Capture the cell that displays the provided text and extract its (X, Y) central coordinate. 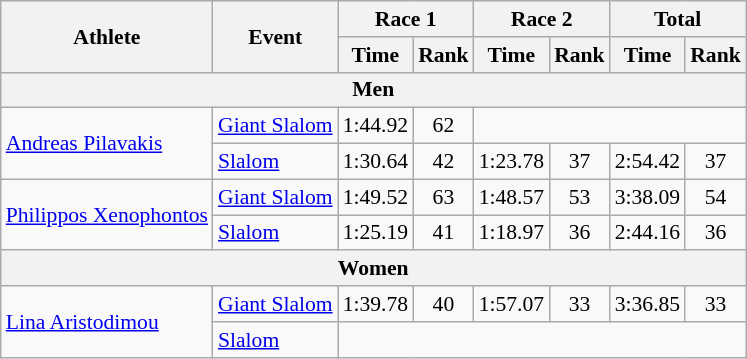
1:39.78 (376, 304)
Event (276, 36)
Athlete (107, 36)
Andreas Pilavakis (107, 144)
40 (444, 304)
54 (716, 197)
Race 1 (406, 19)
3:36.85 (648, 304)
1:30.64 (376, 162)
2:44.16 (648, 233)
2:54.42 (648, 162)
1:44.92 (376, 126)
1:57.07 (512, 304)
Men (374, 90)
Philippos Xenophontos (107, 214)
Race 2 (542, 19)
41 (444, 233)
53 (580, 197)
3:38.09 (648, 197)
Women (374, 269)
1:18.97 (512, 233)
62 (444, 126)
Lina Aristodimou (107, 322)
1:49.52 (376, 197)
1:23.78 (512, 162)
1:25.19 (376, 233)
1:48.57 (512, 197)
Total (678, 19)
63 (444, 197)
42 (444, 162)
